Find where the given text appears and provide that cell's center as [x, y] coordinate. 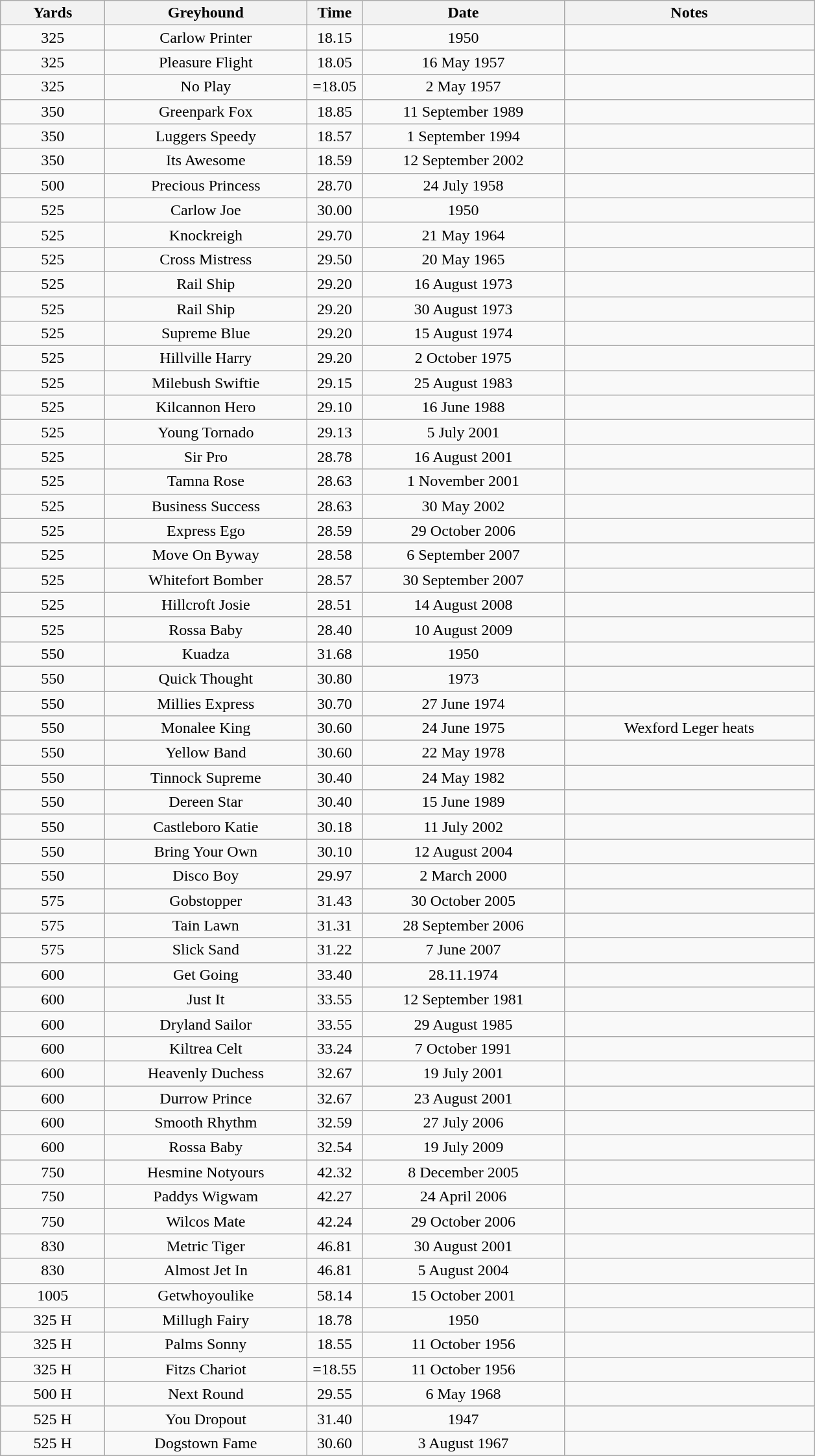
58.14 [335, 1295]
Time [335, 13]
28.78 [335, 457]
Next Round [206, 1394]
29.15 [335, 383]
Move On Byway [206, 555]
Getwhoyoulike [206, 1295]
Knockreigh [206, 235]
30.10 [335, 851]
Gobstopper [206, 901]
Tain Lawn [206, 925]
=18.55 [335, 1369]
Express Ego [206, 531]
18.15 [335, 38]
12 September 1981 [463, 999]
Smooth Rhythm [206, 1123]
Wexford Leger heats [689, 728]
Yellow Band [206, 753]
24 April 2006 [463, 1197]
Bring Your Own [206, 851]
28.57 [335, 580]
8 December 2005 [463, 1172]
Notes [689, 13]
2 October 1975 [463, 358]
1 November 2001 [463, 481]
Get Going [206, 975]
31.43 [335, 901]
Pleasure Flight [206, 62]
Fitzs Chariot [206, 1369]
33.40 [335, 975]
Young Tornado [206, 432]
Quick Thought [206, 678]
Monalee King [206, 728]
12 August 2004 [463, 851]
Slick Sand [206, 950]
=18.05 [335, 87]
29.70 [335, 235]
14 August 2008 [463, 605]
1947 [463, 1418]
15 June 1989 [463, 802]
You Dropout [206, 1418]
30 September 2007 [463, 580]
11 September 1989 [463, 111]
31.31 [335, 925]
18.05 [335, 62]
Millies Express [206, 703]
28.40 [335, 629]
16 August 2001 [463, 457]
Milebush Swiftie [206, 383]
28.70 [335, 185]
28.51 [335, 605]
Durrow Prince [206, 1098]
15 August 1974 [463, 334]
31.40 [335, 1418]
Hillcroft Josie [206, 605]
Metric Tiger [206, 1246]
Carlow Joe [206, 210]
7 October 1991 [463, 1048]
15 October 2001 [463, 1295]
Millugh Fairy [206, 1320]
29.10 [335, 408]
6 May 1968 [463, 1394]
29.13 [335, 432]
Hillville Harry [206, 358]
19 July 2009 [463, 1148]
Cross Mistress [206, 259]
20 May 1965 [463, 259]
31.22 [335, 950]
2 March 2000 [463, 876]
500 H [53, 1394]
7 June 2007 [463, 950]
Kuadza [206, 654]
31.68 [335, 654]
Greyhound [206, 13]
42.32 [335, 1172]
28.11.1974 [463, 975]
32.54 [335, 1148]
30.70 [335, 703]
24 May 1982 [463, 778]
18.55 [335, 1345]
10 August 2009 [463, 629]
Heavenly Duchess [206, 1073]
Date [463, 13]
18.78 [335, 1320]
Paddys Wigwam [206, 1197]
27 June 1974 [463, 703]
22 May 1978 [463, 753]
24 June 1975 [463, 728]
29.55 [335, 1394]
Greenpark Fox [206, 111]
Sir Pro [206, 457]
33.24 [335, 1048]
28.58 [335, 555]
Dogstown Fame [206, 1443]
Business Success [206, 506]
42.27 [335, 1197]
19 July 2001 [463, 1073]
Wilcos Mate [206, 1221]
Luggers Speedy [206, 136]
500 [53, 185]
29.97 [335, 876]
Kilcannon Hero [206, 408]
30.00 [335, 210]
25 August 1983 [463, 383]
28.59 [335, 531]
5 July 2001 [463, 432]
Dryland Sailor [206, 1024]
29.50 [335, 259]
18.59 [335, 161]
Dereen Star [206, 802]
Yards [53, 13]
16 May 1957 [463, 62]
18.85 [335, 111]
6 September 2007 [463, 555]
30.18 [335, 827]
1005 [53, 1295]
11 July 2002 [463, 827]
30 August 2001 [463, 1246]
32.59 [335, 1123]
1 September 1994 [463, 136]
1973 [463, 678]
Tinnock Supreme [206, 778]
Almost Jet In [206, 1271]
29 August 1985 [463, 1024]
Its Awesome [206, 161]
21 May 1964 [463, 235]
30 October 2005 [463, 901]
42.24 [335, 1221]
Just It [206, 999]
Carlow Printer [206, 38]
23 August 2001 [463, 1098]
Hesmine Notyours [206, 1172]
Castleboro Katie [206, 827]
30 August 1973 [463, 309]
24 July 1958 [463, 185]
30.80 [335, 678]
Precious Princess [206, 185]
2 May 1957 [463, 87]
Disco Boy [206, 876]
Supreme Blue [206, 334]
28 September 2006 [463, 925]
12 September 2002 [463, 161]
27 July 2006 [463, 1123]
Palms Sonny [206, 1345]
18.57 [335, 136]
3 August 1967 [463, 1443]
16 June 1988 [463, 408]
30 May 2002 [463, 506]
Whitefort Bomber [206, 580]
Tamna Rose [206, 481]
Kiltrea Celt [206, 1048]
No Play [206, 87]
16 August 1973 [463, 284]
5 August 2004 [463, 1271]
